Search for the cell housing the specified text and yield its (X, Y) center coordinate. 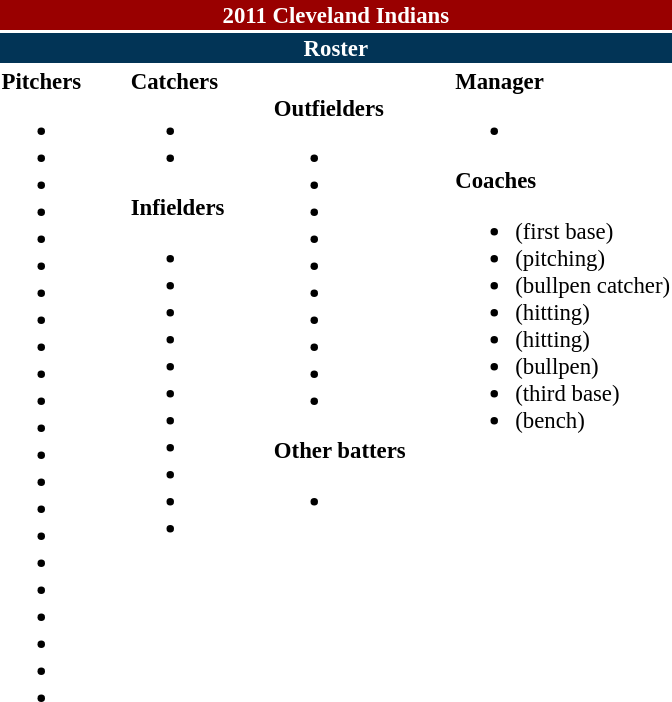
2011 Cleveland Indians (336, 15)
Roster (336, 48)
